Determine the (X, Y) coordinate at the center of the cell enclosing the given text.  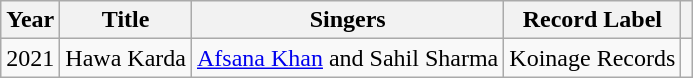
Record Label (592, 20)
Koinage Records (592, 58)
Year (30, 20)
Singers (347, 20)
Afsana Khan and Sahil Sharma (347, 58)
2021 (30, 58)
Hawa Karda (126, 58)
Title (126, 20)
